Identify which cell holds the provided text, then report its [X, Y] central coordinate. 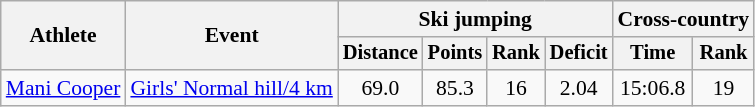
15:06.8 [653, 88]
16 [516, 88]
Deficit [579, 54]
Mani Cooper [64, 88]
Time [653, 54]
Ski jumping [476, 19]
69.0 [380, 88]
2.04 [579, 88]
85.3 [455, 88]
Points [455, 54]
Distance [380, 54]
Girls' Normal hill/4 km [231, 88]
Cross-country [684, 19]
19 [724, 88]
Event [231, 36]
Athlete [64, 36]
